Identify which cell holds the provided text, then report its (x, y) central coordinate. 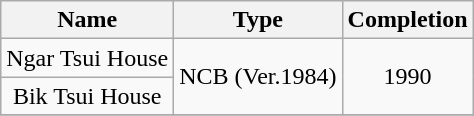
Ngar Tsui House (88, 58)
NCB (Ver.1984) (258, 77)
Bik Tsui House (88, 96)
Name (88, 20)
1990 (408, 77)
Type (258, 20)
Completion (408, 20)
